Find where the given text appears and provide that cell's center as (X, Y) coordinate. 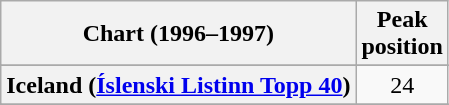
Chart (1996–1997) (178, 34)
Peakposition (402, 34)
24 (402, 85)
Iceland (Íslenski Listinn Topp 40) (178, 85)
